Output the [X, Y] coordinate of the center of the cell containing the given text.  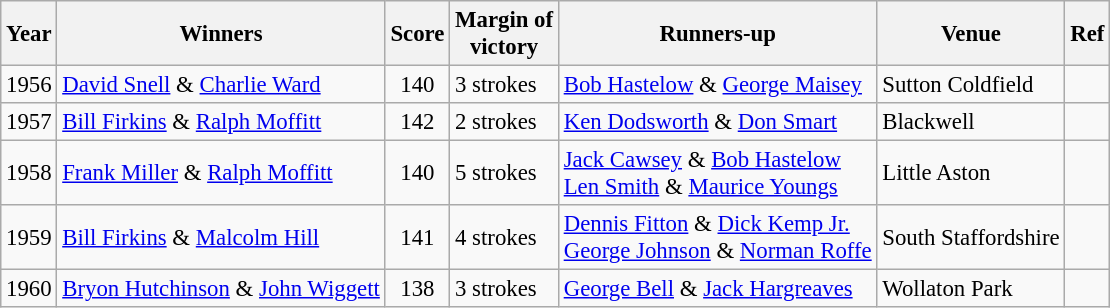
1956 [29, 85]
South Staffordshire [971, 238]
Bryon Hutchinson & John Wiggett [221, 289]
Margin ofvictory [504, 34]
1960 [29, 289]
George Bell & Jack Hargreaves [718, 289]
Year [29, 34]
138 [418, 289]
Bob Hastelow & George Maisey [718, 85]
Bill Firkins & Malcolm Hill [221, 238]
Dennis Fitton & Dick Kemp Jr.George Johnson & Norman Roffe [718, 238]
Blackwell [971, 122]
1959 [29, 238]
Sutton Coldfield [971, 85]
2 strokes [504, 122]
Bill Firkins & Ralph Moffitt [221, 122]
142 [418, 122]
1957 [29, 122]
Little Aston [971, 174]
Frank Miller & Ralph Moffitt [221, 174]
Winners [221, 34]
Runners-up [718, 34]
David Snell & Charlie Ward [221, 85]
5 strokes [504, 174]
4 strokes [504, 238]
Jack Cawsey & Bob HastelowLen Smith & Maurice Youngs [718, 174]
Ref [1088, 34]
1958 [29, 174]
Score [418, 34]
Ken Dodsworth & Don Smart [718, 122]
Venue [971, 34]
Wollaton Park [971, 289]
141 [418, 238]
